Determine the [x, y] coordinate at the center of the cell enclosing the given text.  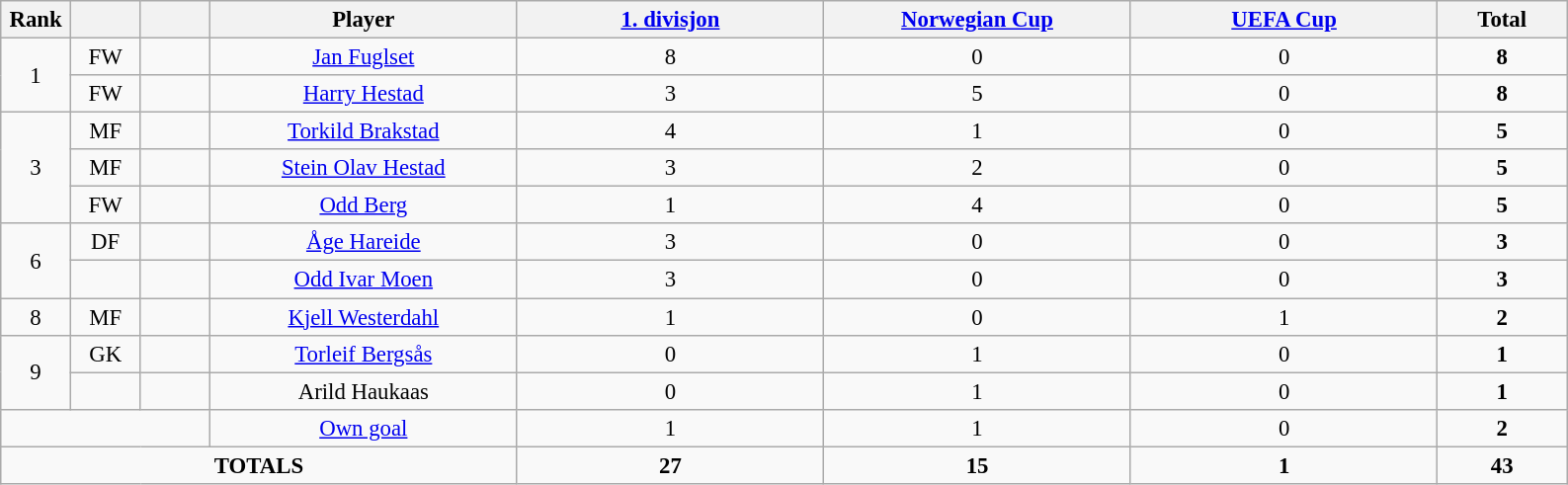
Odd Ivar Moen [364, 280]
9 [36, 371]
1. divisjon [670, 20]
DF [105, 242]
Stein Olav Hestad [364, 168]
Total [1502, 20]
Player [364, 20]
Torkild Brakstad [364, 131]
Own goal [364, 428]
Odd Berg [364, 205]
Rank [36, 20]
15 [978, 465]
TOTALS [259, 465]
GK [105, 354]
Kjell Westerdahl [364, 317]
Norwegian Cup [978, 20]
UEFA Cup [1284, 20]
Åge Hareide [364, 242]
27 [670, 465]
Jan Fuglset [364, 57]
6 [36, 261]
Harry Hestad [364, 94]
Torleif Bergsås [364, 354]
43 [1502, 465]
Arild Haukaas [364, 391]
